From the cell containing the given text, extract its center point as [x, y] coordinate. 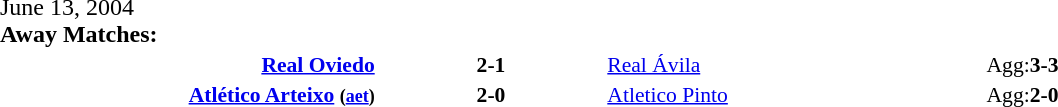
Real Ávila [795, 64]
2-1 [492, 64]
